Output the (X, Y) coordinate of the center of the cell containing the given text.  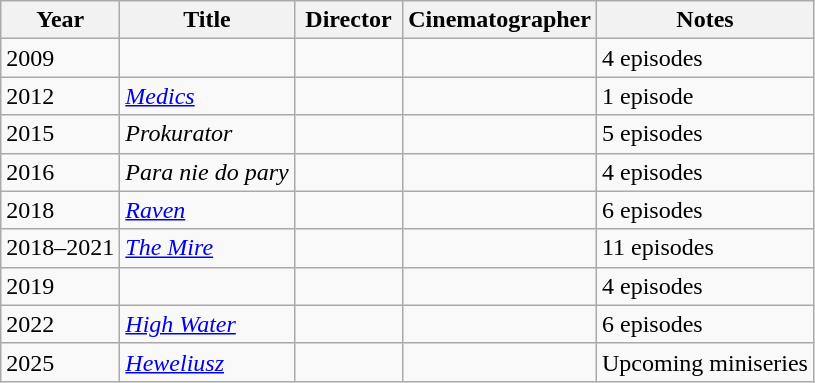
2015 (60, 134)
2019 (60, 286)
2018 (60, 210)
Director (348, 20)
2012 (60, 96)
Year (60, 20)
The Mire (207, 248)
1 episode (704, 96)
Notes (704, 20)
High Water (207, 324)
Heweliusz (207, 362)
Upcoming miniseries (704, 362)
Cinematographer (500, 20)
2016 (60, 172)
2022 (60, 324)
2025 (60, 362)
2018–2021 (60, 248)
Para nie do pary (207, 172)
2009 (60, 58)
Raven (207, 210)
Title (207, 20)
11 episodes (704, 248)
Medics (207, 96)
Prokurator (207, 134)
5 episodes (704, 134)
